Provide the [X, Y] coordinate of the cell's center where the given text is located.  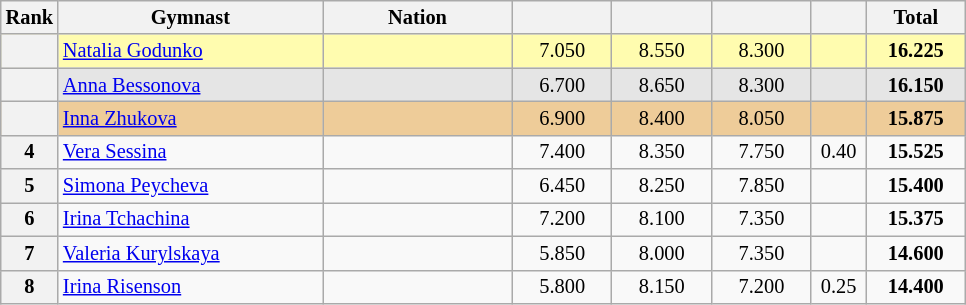
Anna Bessonova [190, 85]
8.250 [662, 186]
Vera Sessina [190, 152]
Valeria Kurylskaya [190, 253]
8.050 [762, 118]
8 [30, 287]
5 [30, 186]
8.150 [662, 287]
6 [30, 219]
14.600 [916, 253]
8.400 [662, 118]
15.875 [916, 118]
16.225 [916, 51]
7.750 [762, 152]
8.100 [662, 219]
6.900 [562, 118]
15.400 [916, 186]
Gymnast [190, 17]
4 [30, 152]
Simona Peycheva [190, 186]
8.000 [662, 253]
8.550 [662, 51]
7.400 [562, 152]
6.700 [562, 85]
5.850 [562, 253]
8.650 [662, 85]
7.850 [762, 186]
15.525 [916, 152]
6.450 [562, 186]
Nation [418, 17]
Irina Tchachina [190, 219]
14.400 [916, 287]
0.25 [838, 287]
15.375 [916, 219]
8.350 [662, 152]
5.800 [562, 287]
Rank [30, 17]
Irina Risenson [190, 287]
0.40 [838, 152]
Natalia Godunko [190, 51]
7.050 [562, 51]
7 [30, 253]
Total [916, 17]
Inna Zhukova [190, 118]
16.150 [916, 85]
